For the text-containing cell, return its midpoint in [x, y] coordinate format. 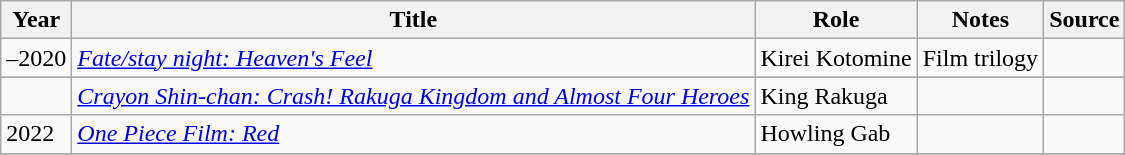
Kirei Kotomine [836, 58]
Crayon Shin-chan: Crash! Rakuga Kingdom and Almost Four Heroes [414, 96]
Fate/stay night: Heaven's Feel [414, 58]
Role [836, 20]
King Rakuga [836, 96]
–2020 [36, 58]
Notes [980, 20]
2022 [36, 134]
Title [414, 20]
Film trilogy [980, 58]
Source [1084, 20]
One Piece Film: Red [414, 134]
Year [36, 20]
Howling Gab [836, 134]
